Capture the cell that displays the provided text and extract its [x, y] central coordinate. 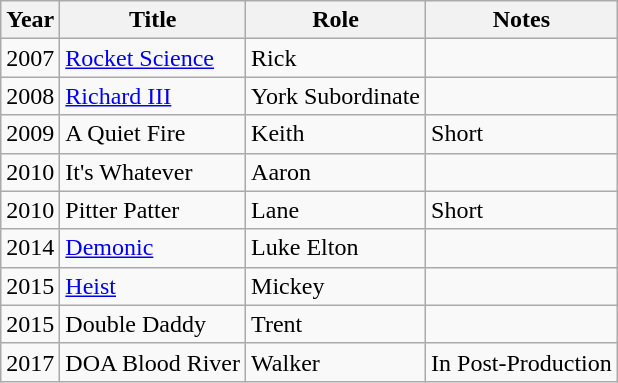
Year [30, 20]
Double Daddy [153, 324]
Rocket Science [153, 58]
2014 [30, 248]
Keith [336, 134]
In Post-Production [522, 362]
Role [336, 20]
Richard III [153, 96]
A Quiet Fire [153, 134]
Notes [522, 20]
2017 [30, 362]
Mickey [336, 286]
Rick [336, 58]
York Subordinate [336, 96]
Title [153, 20]
Trent [336, 324]
Luke Elton [336, 248]
Aaron [336, 172]
It's Whatever [153, 172]
Lane [336, 210]
Pitter Patter [153, 210]
Demonic [153, 248]
2007 [30, 58]
DOA Blood River [153, 362]
2008 [30, 96]
Heist [153, 286]
2009 [30, 134]
Walker [336, 362]
